Capture the cell that displays the provided text and extract its (x, y) central coordinate. 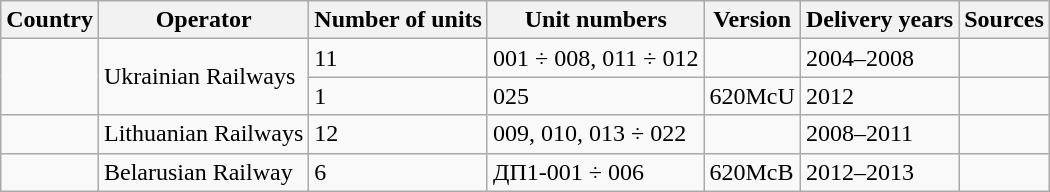
Lithuanian Railways (203, 134)
Unit numbers (596, 20)
Operator (203, 20)
Belarusian Railway (203, 172)
Number of units (398, 20)
2012–2013 (879, 172)
2008–2011 (879, 134)
ДП1-001 ÷ 006 (596, 172)
009, 010, 013 ÷ 022 (596, 134)
1 (398, 96)
001 ÷ 008, 011 ÷ 012 (596, 58)
620McB (752, 172)
12 (398, 134)
025 (596, 96)
Delivery years (879, 20)
620McU (752, 96)
Sources (1004, 20)
6 (398, 172)
Version (752, 20)
Ukrainian Railways (203, 77)
2004–2008 (879, 58)
2012 (879, 96)
Country (50, 20)
11 (398, 58)
